Determine the (x, y) coordinate at the center of the cell enclosing the given text.  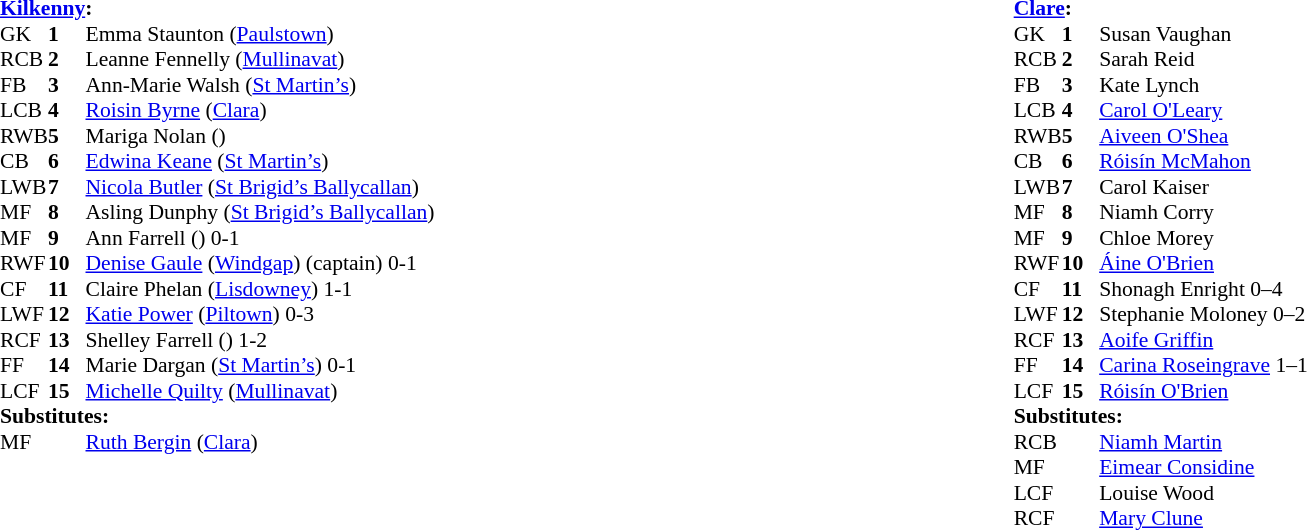
Katie Power (Piltown) 0-3 (260, 315)
Leanne Fennelly (Mullinavat) (260, 59)
Claire Phelan (Lisdowney) 1-1 (260, 289)
Marie Dargan (St Martin’s) 0-1 (260, 365)
Ruth Bergin (Clara) (260, 442)
Michelle Quilty (Mullinavat) (260, 391)
Roisin Byrne (Clara) (260, 111)
Substitutes: (217, 417)
Shelley Farrell () 1-2 (260, 340)
Nicola Butler (St Brigid’s Ballycallan) (260, 187)
Ann Farrell () 0-1 (260, 238)
Edwina Keane (St Martin’s) (260, 161)
Asling Dunphy (St Brigid’s Ballycallan) (260, 213)
Denise Gaule (Windgap) (captain) 0-1 (260, 263)
Emma Staunton (Paulstown) (260, 34)
Ann-Marie Walsh (St Martin’s) (260, 85)
Mariga Nolan () (260, 136)
